Determine the (X, Y) coordinate at the center of the cell enclosing the given text.  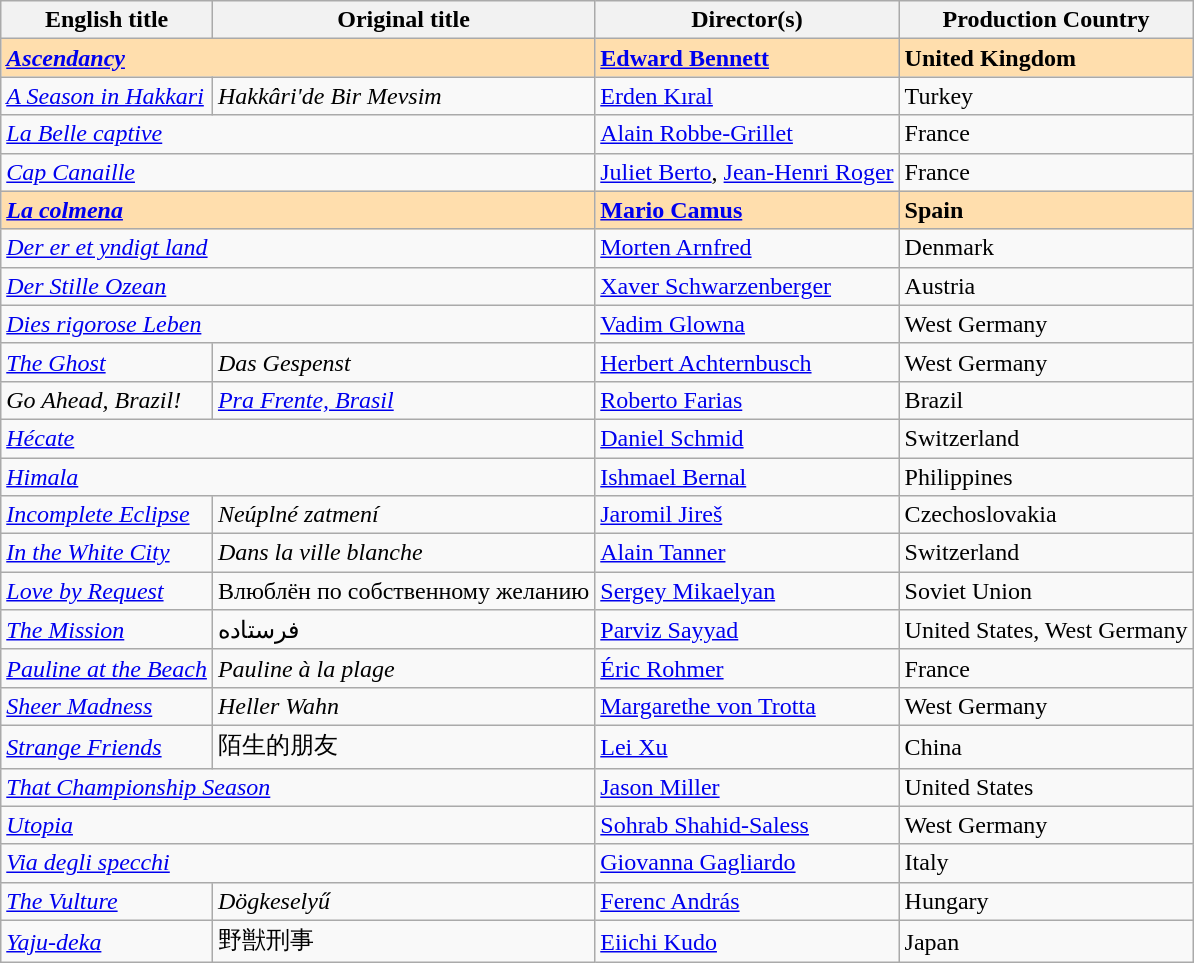
Japan (1046, 942)
Der er et yndigt land (298, 248)
Vadim Glowna (747, 324)
Eiichi Kudo (747, 942)
Jaromil Jireš (747, 515)
Giovanna Gagliardo (747, 863)
Yaju-deka (107, 942)
United States (1046, 787)
Utopia (298, 825)
Incomplete Eclipse (107, 515)
野獣刑事 (403, 942)
Sergey Mikaelyan (747, 591)
Roberto Farias (747, 400)
Edward Bennett (747, 58)
Dies rigorose Leben (298, 324)
Juliet Berto, Jean-Henri Roger (747, 172)
فرستاده (403, 630)
Mario Camus (747, 210)
Strange Friends (107, 746)
Go Ahead, Brazil! (107, 400)
Cap Canaille (298, 172)
Pauline at the Beach (107, 668)
Heller Wahn (403, 706)
Philippines (1046, 477)
Brazil (1046, 400)
Влюблён по собственному желанию (403, 591)
Original title (403, 20)
Sohrab Shahid-Saless (747, 825)
Lei Xu (747, 746)
Italy (1046, 863)
Denmark (1046, 248)
Alain Robbe-Grillet (747, 134)
Parviz Sayyad (747, 630)
Erden Kıral (747, 96)
Czechoslovakia (1046, 515)
Dans la ville blanche (403, 553)
Pauline à la plage (403, 668)
Hakkâri'de Bir Mevsim (403, 96)
Das Gespenst (403, 362)
Éric Rohmer (747, 668)
Himala (298, 477)
English title (107, 20)
Ascendancy (298, 58)
China (1046, 746)
Alain Tanner (747, 553)
Spain (1046, 210)
Hungary (1046, 901)
Turkey (1046, 96)
Der Stille Ozean (298, 286)
The Ghost (107, 362)
Pra Frente, Brasil (403, 400)
The Mission (107, 630)
A Season in Hakkari (107, 96)
Director(s) (747, 20)
Production Country (1046, 20)
Margarethe von Trotta (747, 706)
Austria (1046, 286)
Daniel Schmid (747, 438)
In the White City (107, 553)
Hécate (298, 438)
Morten Arnfred (747, 248)
Dögkeselyű (403, 901)
Ishmael Bernal (747, 477)
Jason Miller (747, 787)
La colmena (298, 210)
Xaver Schwarzenberger (747, 286)
La Belle captive (298, 134)
United States, West Germany (1046, 630)
United Kingdom (1046, 58)
The Vulture (107, 901)
Ferenc András (747, 901)
Sheer Madness (107, 706)
Love by Request (107, 591)
Herbert Achternbusch (747, 362)
That Championship Season (298, 787)
Via degli specchi (298, 863)
Neúplné zatmení (403, 515)
Soviet Union (1046, 591)
陌生的朋友 (403, 746)
